Return [X, Y] of the center of cell containing provided text 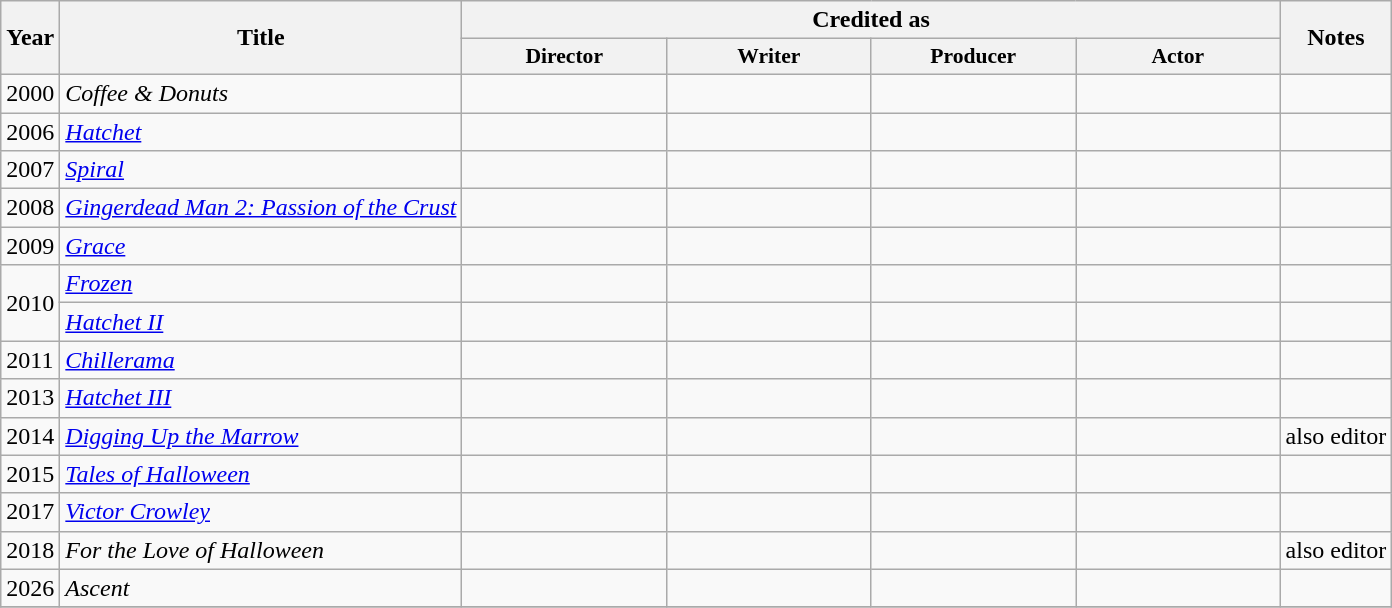
2000 [30, 93]
2018 [30, 550]
Spiral [261, 170]
For the Love of Halloween [261, 550]
Producer [974, 57]
Notes [1336, 38]
2009 [30, 246]
Credited as [871, 20]
2015 [30, 474]
Frozen [261, 284]
Gingerdead Man 2: Passion of the Crust [261, 208]
Hatchet II [261, 322]
2007 [30, 170]
2017 [30, 512]
2010 [30, 303]
2014 [30, 436]
Chillerama [261, 360]
Ascent [261, 588]
Victor Crowley [261, 512]
Title [261, 38]
Digging Up the Marrow [261, 436]
2006 [30, 131]
2013 [30, 398]
Director [564, 57]
Grace [261, 246]
Writer [768, 57]
2008 [30, 208]
2026 [30, 588]
Tales of Halloween [261, 474]
Hatchet [261, 131]
Hatchet III [261, 398]
2011 [30, 360]
Coffee & Donuts [261, 93]
Year [30, 38]
Actor [1178, 57]
